Return [x, y] of the center of cell containing provided text 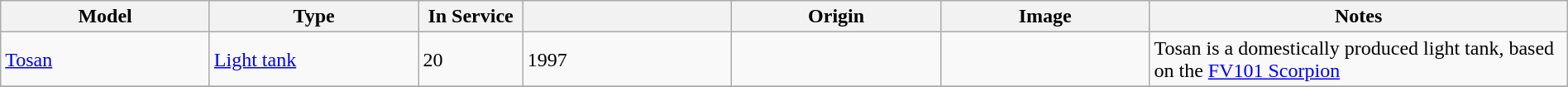
Notes [1358, 17]
In Service [471, 17]
Origin [837, 17]
Type [314, 17]
Tosan [106, 60]
Image [1045, 17]
Tosan is a domestically produced light tank, based on the FV101 Scorpion [1358, 60]
1997 [627, 60]
20 [471, 60]
Model [106, 17]
Light tank [314, 60]
